Extract the (X, Y) coordinate from the center of the cell holding the provided text.  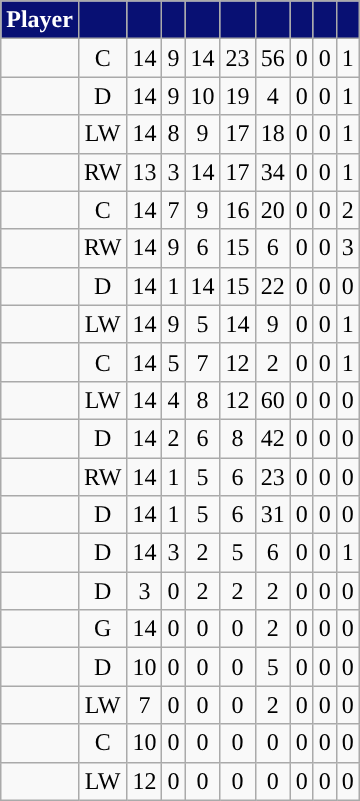
60 (272, 400)
56 (272, 58)
20 (272, 210)
13 (144, 172)
42 (272, 438)
31 (272, 515)
22 (272, 286)
19 (238, 96)
G (102, 629)
16 (238, 210)
34 (272, 172)
Player (40, 20)
18 (272, 134)
